Scan for the cell matching the given text and deliver its (x, y) coordinate at center. 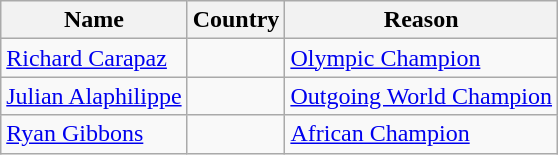
Olympic Champion (422, 58)
African Champion (422, 134)
Richard Carapaz (94, 58)
Julian Alaphilippe (94, 96)
Outgoing World Champion (422, 96)
Name (94, 20)
Country (236, 20)
Ryan Gibbons (94, 134)
Reason (422, 20)
